Capture the cell that displays the provided text and extract its (x, y) central coordinate. 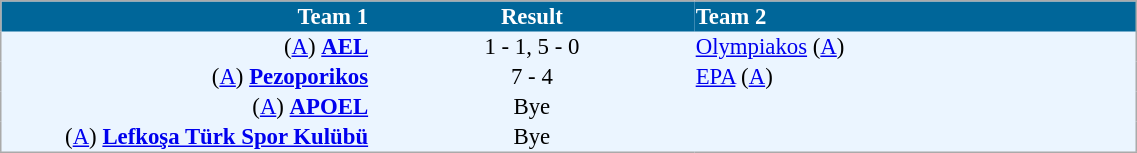
7 - 4 (532, 77)
Team 1 (186, 16)
EPA (A) (916, 77)
(A) APOEL (186, 107)
(A) Pezoporikos (186, 77)
Team 2 (916, 16)
Olympiakos (A) (916, 47)
(A) AEL (186, 47)
Result (532, 16)
1 - 1, 5 - 0 (532, 47)
(A) Lefkoşa Türk Spor Kulübü (186, 137)
